Pinpoint the cell where the given text exists, returning its (x, y) midpoint coordinate. 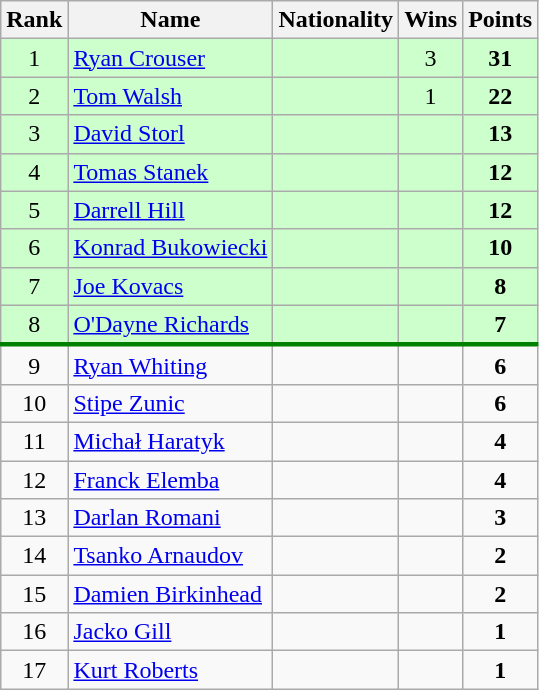
Joe Kovacs (170, 286)
Rank (34, 20)
Ryan Crouser (170, 58)
Wins (431, 20)
David Storl (170, 134)
Tomas Stanek (170, 172)
17 (34, 670)
Konrad Bukowiecki (170, 248)
Kurt Roberts (170, 670)
Tom Walsh (170, 96)
15 (34, 594)
Name (170, 20)
Michał Haratyk (170, 441)
Tsanko Arnaudov (170, 556)
O'Dayne Richards (170, 325)
22 (500, 96)
Nationality (336, 20)
Points (500, 20)
Darrell Hill (170, 210)
5 (34, 210)
Damien Birkinhead (170, 594)
Franck Elemba (170, 479)
11 (34, 441)
Jacko Gill (170, 632)
Stipe Zunic (170, 403)
9 (34, 365)
31 (500, 58)
16 (34, 632)
14 (34, 556)
Darlan Romani (170, 518)
Ryan Whiting (170, 365)
